Return the (x, y) coordinate for the center point of the cell that contains the specified text.  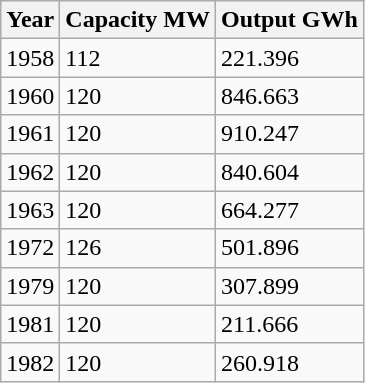
260.918 (290, 362)
1982 (30, 362)
1972 (30, 248)
1960 (30, 96)
1961 (30, 134)
501.896 (290, 248)
221.396 (290, 58)
1958 (30, 58)
126 (138, 248)
1963 (30, 210)
112 (138, 58)
840.604 (290, 172)
846.663 (290, 96)
1979 (30, 286)
Capacity MW (138, 20)
1962 (30, 172)
Output GWh (290, 20)
1981 (30, 324)
Year (30, 20)
910.247 (290, 134)
664.277 (290, 210)
211.666 (290, 324)
307.899 (290, 286)
